Search for the cell housing the specified text and yield its (x, y) center coordinate. 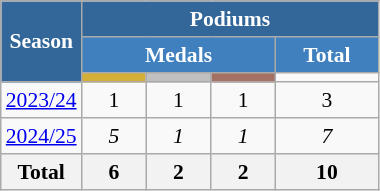
Season (42, 42)
2024/25 (42, 136)
Podiums (230, 19)
10 (326, 172)
6 (114, 172)
3 (326, 101)
7 (326, 136)
2023/24 (42, 101)
Medals (179, 55)
5 (114, 136)
